Extract the (X, Y) coordinate from the center of the cell holding the provided text.  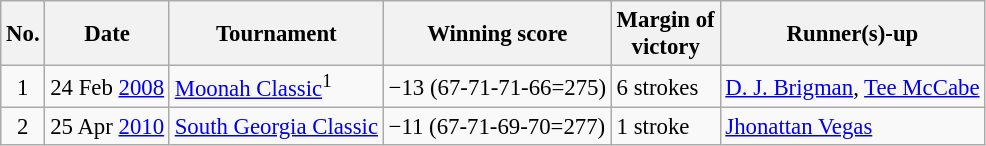
24 Feb 2008 (107, 87)
Moonah Classic1 (276, 87)
D. J. Brigman, Tee McCabe (852, 87)
Jhonattan Vegas (852, 127)
25 Apr 2010 (107, 127)
Date (107, 34)
6 strokes (666, 87)
Margin ofvictory (666, 34)
Tournament (276, 34)
Winning score (497, 34)
No. (23, 34)
South Georgia Classic (276, 127)
−13 (67-71-71-66=275) (497, 87)
Runner(s)-up (852, 34)
1 stroke (666, 127)
2 (23, 127)
1 (23, 87)
−11 (67-71-69-70=277) (497, 127)
